Search for the cell housing the specified text and yield its [x, y] center coordinate. 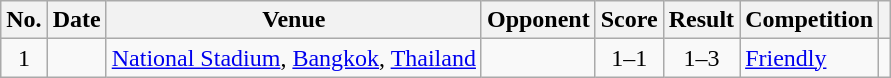
Score [629, 20]
1–1 [629, 58]
No. [24, 20]
Opponent [538, 20]
Result [701, 20]
National Stadium, Bangkok, Thailand [294, 58]
1 [24, 58]
Friendly [810, 58]
Competition [810, 20]
Venue [294, 20]
1–3 [701, 58]
Date [76, 20]
